Return the [x, y] coordinate for the center point of the cell that contains the specified text.  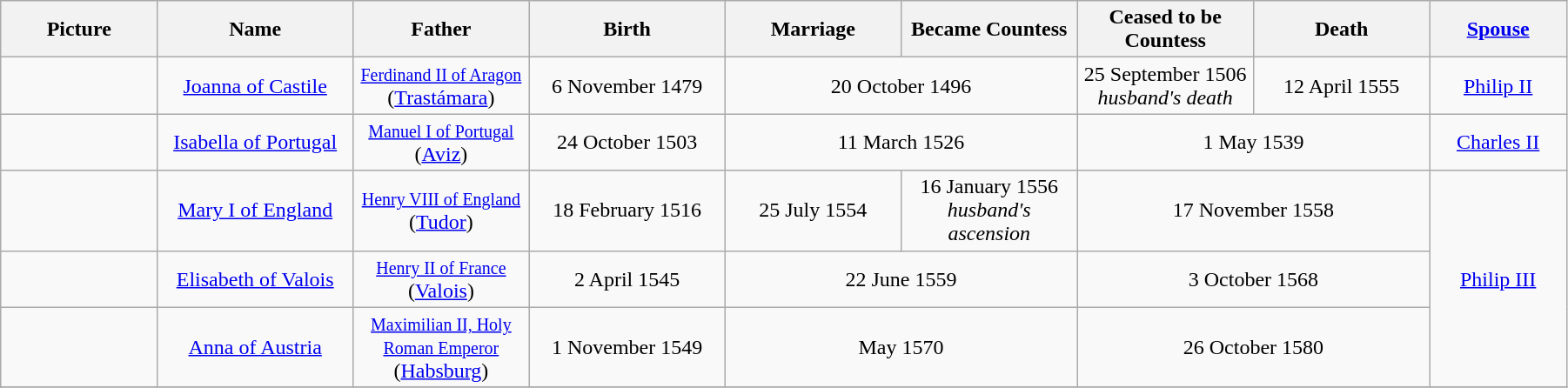
Philip III [1498, 278]
Joanna of Castile [256, 85]
Picture [79, 30]
Philip II [1498, 85]
1 November 1549 [627, 347]
17 November 1558 [1253, 211]
Anna of Austria [256, 347]
Henry II of France(Valois) [441, 278]
May 1570 [901, 347]
Marriage [813, 30]
Father [441, 30]
Manuel I of Portugal(Aviz) [441, 143]
12 April 1555 [1341, 85]
Birth [627, 30]
16 January 1556husband's ascension [989, 211]
24 October 1503 [627, 143]
Ferdinand II of Aragon(Trastámara) [441, 85]
20 October 1496 [901, 85]
26 October 1580 [1253, 347]
Ceased to be Countess [1165, 30]
Maximilian II, Holy Roman Emperor(Habsburg) [441, 347]
Charles II [1498, 143]
25 July 1554 [813, 211]
Name [256, 30]
22 June 1559 [901, 278]
Isabella of Portugal [256, 143]
Henry VIII of England (Tudor) [441, 211]
1 May 1539 [1253, 143]
Became Countess [989, 30]
25 September 1506husband's death [1165, 85]
Mary I of England [256, 211]
18 February 1516 [627, 211]
3 October 1568 [1253, 278]
Death [1341, 30]
6 November 1479 [627, 85]
Elisabeth of Valois [256, 278]
Spouse [1498, 30]
11 March 1526 [901, 143]
2 April 1545 [627, 278]
